Locate the cell with the specified text and output its [X, Y] center coordinate. 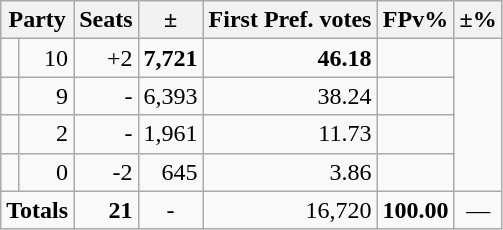
0 [46, 172]
16,720 [290, 210]
First Pref. votes [290, 20]
1,961 [170, 134]
2 [46, 134]
11.73 [290, 134]
±% [478, 20]
Party [38, 20]
3.86 [290, 172]
— [478, 210]
6,393 [170, 96]
FPv% [416, 20]
± [170, 20]
7,721 [170, 58]
46.18 [290, 58]
21 [106, 210]
Totals [38, 210]
100.00 [416, 210]
38.24 [290, 96]
9 [46, 96]
645 [170, 172]
Seats [106, 20]
+2 [106, 58]
-2 [106, 172]
10 [46, 58]
